Provide the (x, y) coordinate of the cell's center where the given text is located.  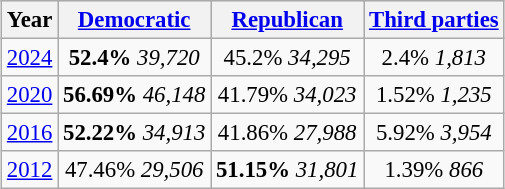
51.15% 31,801 (288, 170)
2012 (30, 170)
41.86% 27,988 (288, 133)
56.69% 46,148 (134, 95)
41.79% 34,023 (288, 95)
52.22% 34,913 (134, 133)
5.92% 3,954 (434, 133)
1.39% 866 (434, 170)
Democratic (134, 20)
2.4% 1,813 (434, 58)
Third parties (434, 20)
2016 (30, 133)
1.52% 1,235 (434, 95)
52.4% 39,720 (134, 58)
2024 (30, 58)
Year (30, 20)
2020 (30, 95)
Republican (288, 20)
45.2% 34,295 (288, 58)
47.46% 29,506 (134, 170)
